Determine the [x, y] coordinate at the center of the cell enclosing the given text.  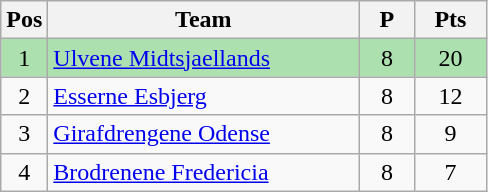
12 [450, 96]
2 [24, 96]
Brodrenene Fredericia [204, 172]
3 [24, 134]
Pts [450, 20]
4 [24, 172]
Esserne Esbjerg [204, 96]
P [387, 20]
1 [24, 58]
Girafdrengene Odense [204, 134]
Ulvene Midtsjaellands [204, 58]
7 [450, 172]
Pos [24, 20]
20 [450, 58]
Team [204, 20]
9 [450, 134]
